Capture the cell that displays the provided text and extract its [X, Y] central coordinate. 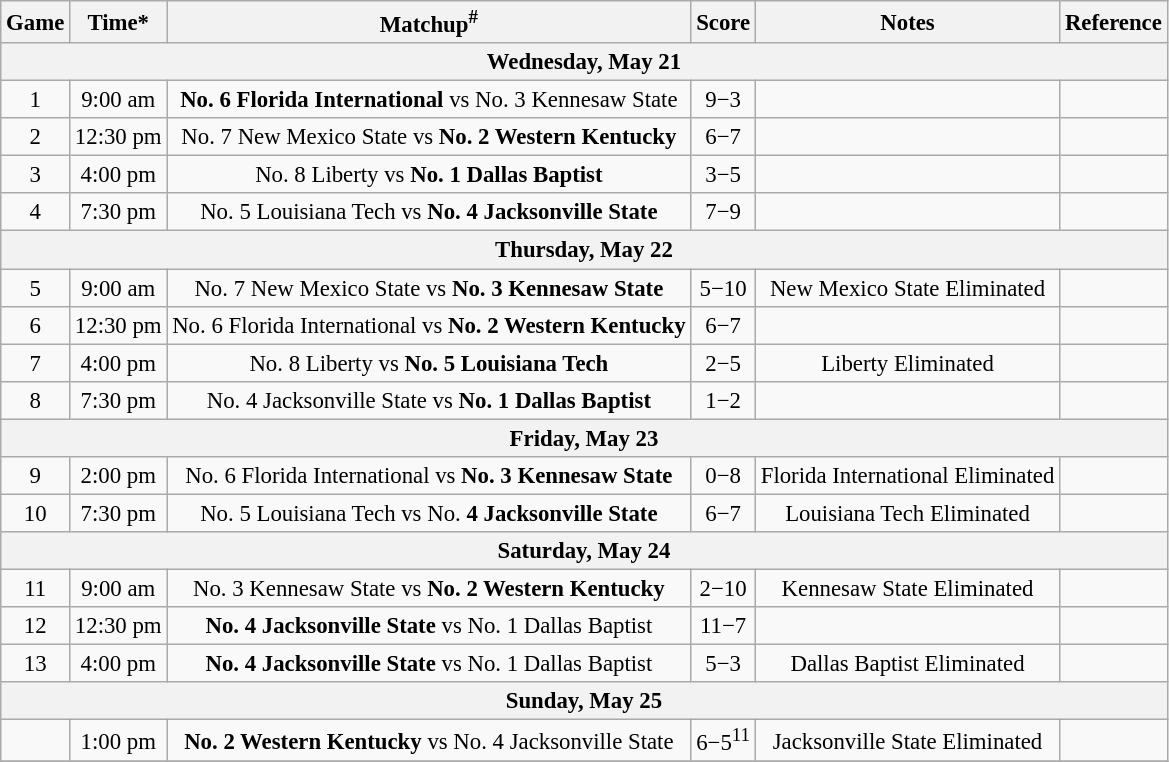
No. 7 New Mexico State vs No. 2 Western Kentucky [429, 137]
Game [36, 22]
Kennesaw State Eliminated [907, 588]
Notes [907, 22]
11 [36, 588]
No. 3 Kennesaw State vs No. 2 Western Kentucky [429, 588]
Wednesday, May 21 [584, 62]
8 [36, 400]
Liberty Eliminated [907, 363]
4 [36, 213]
Jacksonville State Eliminated [907, 741]
New Mexico State Eliminated [907, 288]
No. 7 New Mexico State vs No. 3 Kennesaw State [429, 288]
Reference [1114, 22]
Sunday, May 25 [584, 701]
No. 8 Liberty vs No. 1 Dallas Baptist [429, 175]
5−10 [724, 288]
1−2 [724, 400]
11−7 [724, 626]
Florida International Eliminated [907, 476]
2:00 pm [118, 476]
Time* [118, 22]
2−10 [724, 588]
12 [36, 626]
7 [36, 363]
5−3 [724, 664]
Friday, May 23 [584, 438]
Louisiana Tech Eliminated [907, 513]
3−5 [724, 175]
10 [36, 513]
6−511 [724, 741]
Dallas Baptist Eliminated [907, 664]
Saturday, May 24 [584, 551]
2 [36, 137]
6 [36, 325]
0−8 [724, 476]
1 [36, 100]
No. 8 Liberty vs No. 5 Louisiana Tech [429, 363]
7−9 [724, 213]
9−3 [724, 100]
1:00 pm [118, 741]
5 [36, 288]
3 [36, 175]
9 [36, 476]
Matchup# [429, 22]
Score [724, 22]
13 [36, 664]
No. 2 Western Kentucky vs No. 4 Jacksonville State [429, 741]
Thursday, May 22 [584, 250]
No. 6 Florida International vs No. 2 Western Kentucky [429, 325]
2−5 [724, 363]
